Pinpoint the cell where the given text exists, returning its [X, Y] midpoint coordinate. 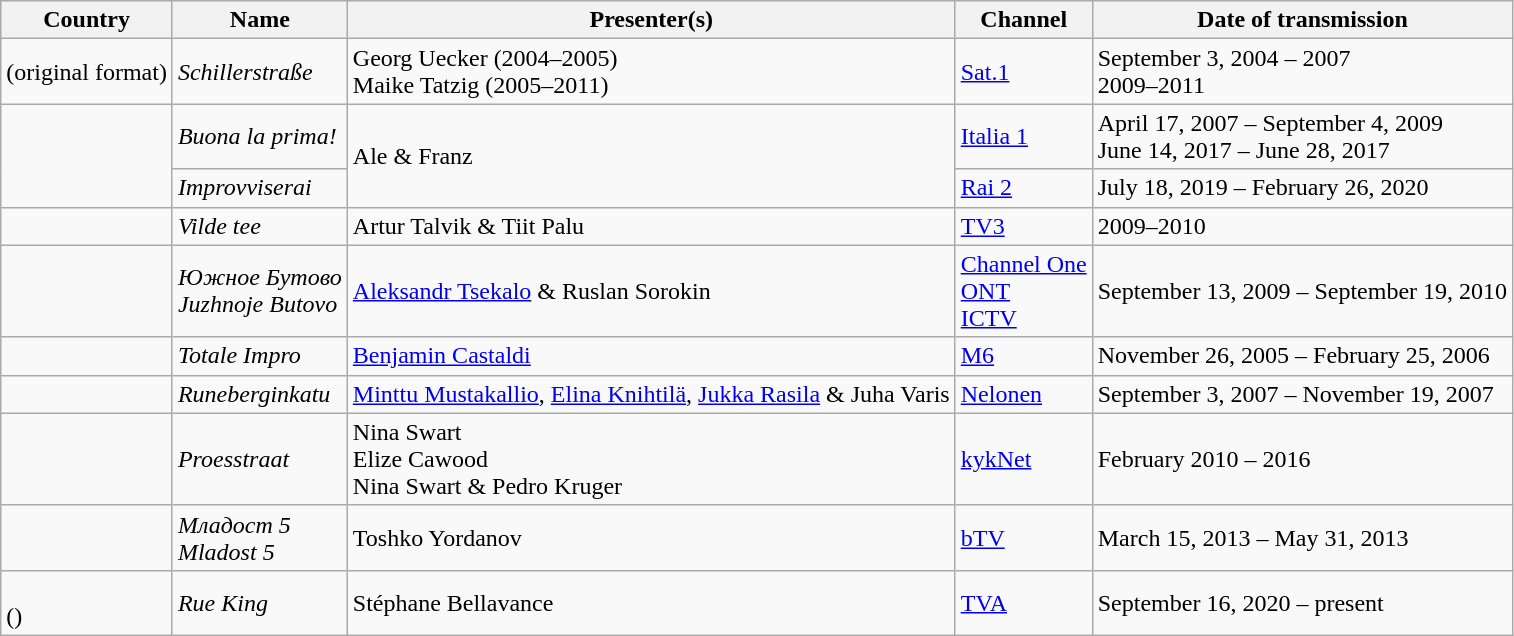
Ale & Franz [651, 156]
Sat.1 [1024, 72]
Channel OneONTICTV [1024, 291]
April 17, 2007 – September 4, 2009June 14, 2017 – June 28, 2017 [1302, 136]
February 2010 – 2016 [1302, 459]
Date of transmission [1302, 20]
November 26, 2005 – February 25, 2006 [1302, 356]
Nelonen [1024, 394]
Южное БутовоJuzhnoje Butovo [260, 291]
Improvviserai [260, 188]
September 16, 2020 – present [1302, 602]
Proesstraat [260, 459]
Rue King [260, 602]
Georg Uecker (2004–2005) Maike Tatzig (2005–2011) [651, 72]
March 15, 2013 – May 31, 2013 [1302, 538]
Country [87, 20]
Minttu Mustakallio, Elina Knihtilä, Jukka Rasila & Juha Varis [651, 394]
bTV [1024, 538]
September 13, 2009 – September 19, 2010 [1302, 291]
() [87, 602]
Name [260, 20]
Presenter(s) [651, 20]
Vilde tee [260, 226]
Rai 2 [1024, 188]
TVA [1024, 602]
(original format) [87, 72]
July 18, 2019 – February 26, 2020 [1302, 188]
September 3, 2007 – November 19, 2007 [1302, 394]
Stéphane Bellavance [651, 602]
Artur Talvik & Tiit Palu [651, 226]
Buona la prima! [260, 136]
kykNet [1024, 459]
Runeberginkatu [260, 394]
Schillerstraße [260, 72]
2009–2010 [1302, 226]
Toshko Yordanov [651, 538]
Nina Swart Elize Cawood Nina Swart & Pedro Kruger [651, 459]
TV3 [1024, 226]
Totale Impro [260, 356]
September 3, 2004 – 20072009–2011 [1302, 72]
Italia 1 [1024, 136]
M6 [1024, 356]
Младост 5Mladost 5 [260, 538]
Channel [1024, 20]
Benjamin Castaldi [651, 356]
Aleksandr Tsekalo & Ruslan Sorokin [651, 291]
